Provide the [X, Y] coordinate of the cell's center where the given text is located.  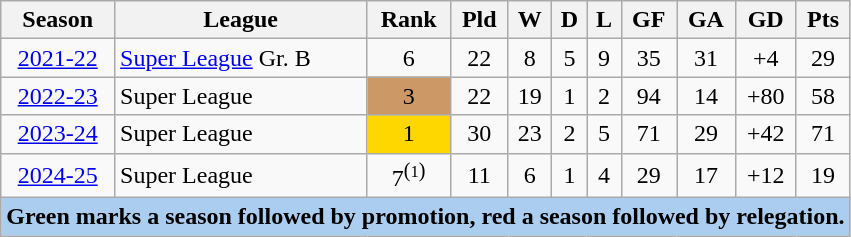
Pld [480, 20]
Super League Gr. B [241, 58]
GD [766, 20]
14 [706, 96]
2023-24 [58, 134]
Rank [409, 20]
58 [823, 96]
D [570, 20]
2021-22 [58, 58]
GF [649, 20]
8 [530, 58]
11 [480, 176]
Pts [823, 20]
30 [480, 134]
17 [706, 176]
+4 [766, 58]
L [604, 20]
W [530, 20]
2022-23 [58, 96]
GA [706, 20]
Season [58, 20]
35 [649, 58]
3 [409, 96]
7(1) [409, 176]
2024-25 [58, 176]
9 [604, 58]
+12 [766, 176]
23 [530, 134]
+42 [766, 134]
31 [706, 58]
4 [604, 176]
Green marks a season followed by promotion, red a season followed by relegation. [426, 217]
94 [649, 96]
League [241, 20]
+80 [766, 96]
